For the text-containing cell, return its midpoint in [X, Y] coordinate format. 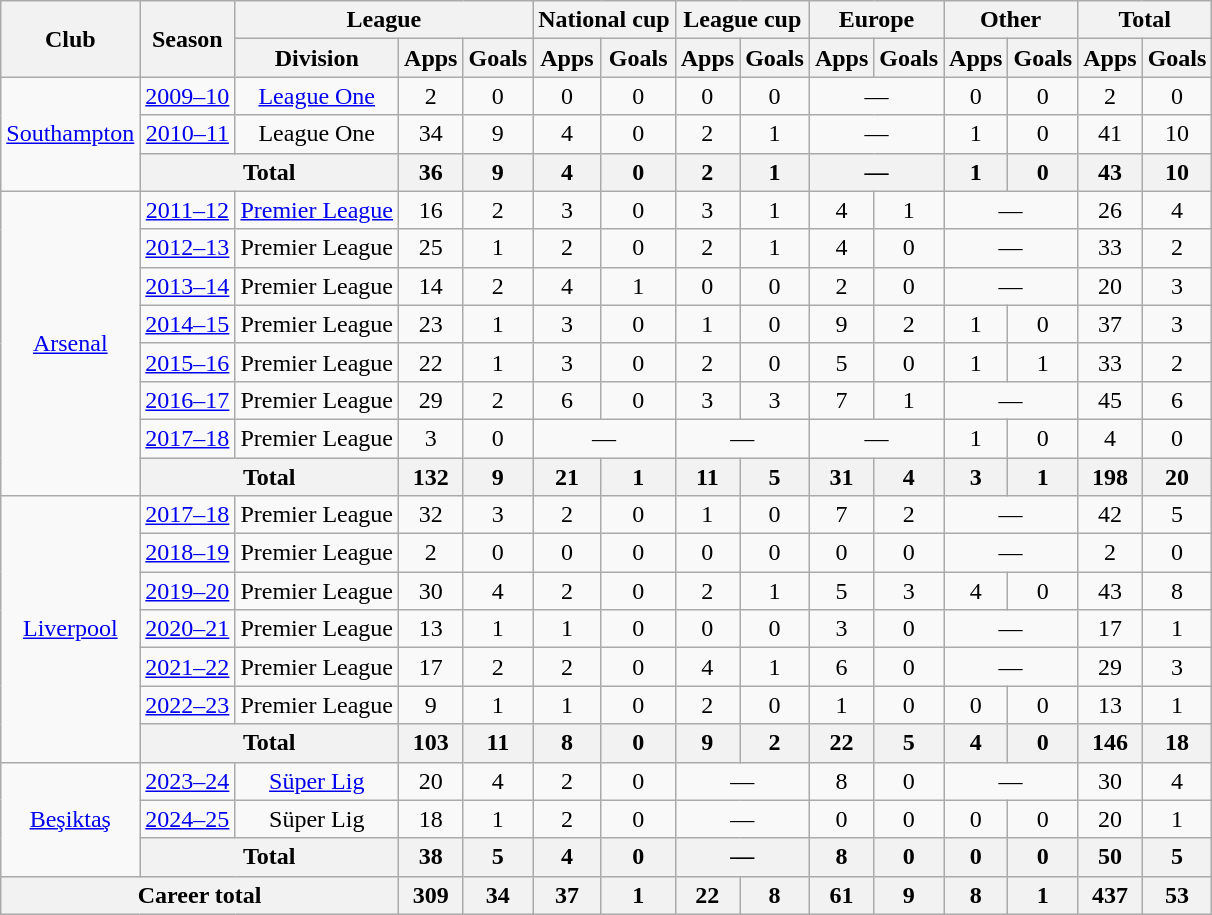
League cup [742, 20]
Europe [876, 20]
2016–17 [188, 400]
National cup [604, 20]
36 [431, 172]
2010–11 [188, 134]
32 [431, 515]
2023–24 [188, 781]
103 [431, 743]
Division [317, 58]
Club [70, 39]
45 [1110, 400]
Arsenal [70, 343]
Liverpool [70, 629]
2011–12 [188, 210]
Season [188, 39]
2013–14 [188, 286]
2024–25 [188, 819]
Career total [200, 895]
132 [431, 477]
309 [431, 895]
2009–10 [188, 96]
38 [431, 857]
42 [1110, 515]
21 [567, 477]
Beşiktaş [70, 819]
Other [1011, 20]
23 [431, 324]
31 [841, 477]
2018–19 [188, 553]
437 [1110, 895]
2014–15 [188, 324]
Southampton [70, 134]
League [384, 20]
198 [1110, 477]
2022–23 [188, 705]
50 [1110, 857]
146 [1110, 743]
26 [1110, 210]
53 [1177, 895]
2020–21 [188, 629]
25 [431, 248]
61 [841, 895]
2012–13 [188, 248]
16 [431, 210]
2015–16 [188, 362]
2021–22 [188, 667]
2019–20 [188, 591]
14 [431, 286]
41 [1110, 134]
